Extract the [x, y] coordinate from the center of the cell holding the provided text.  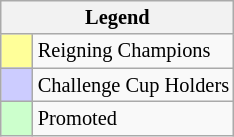
Promoted [134, 118]
Legend [118, 17]
Reigning Champions [134, 51]
Challenge Cup Holders [134, 85]
